Return the [X, Y] coordinate for the center point of the cell that contains the specified text.  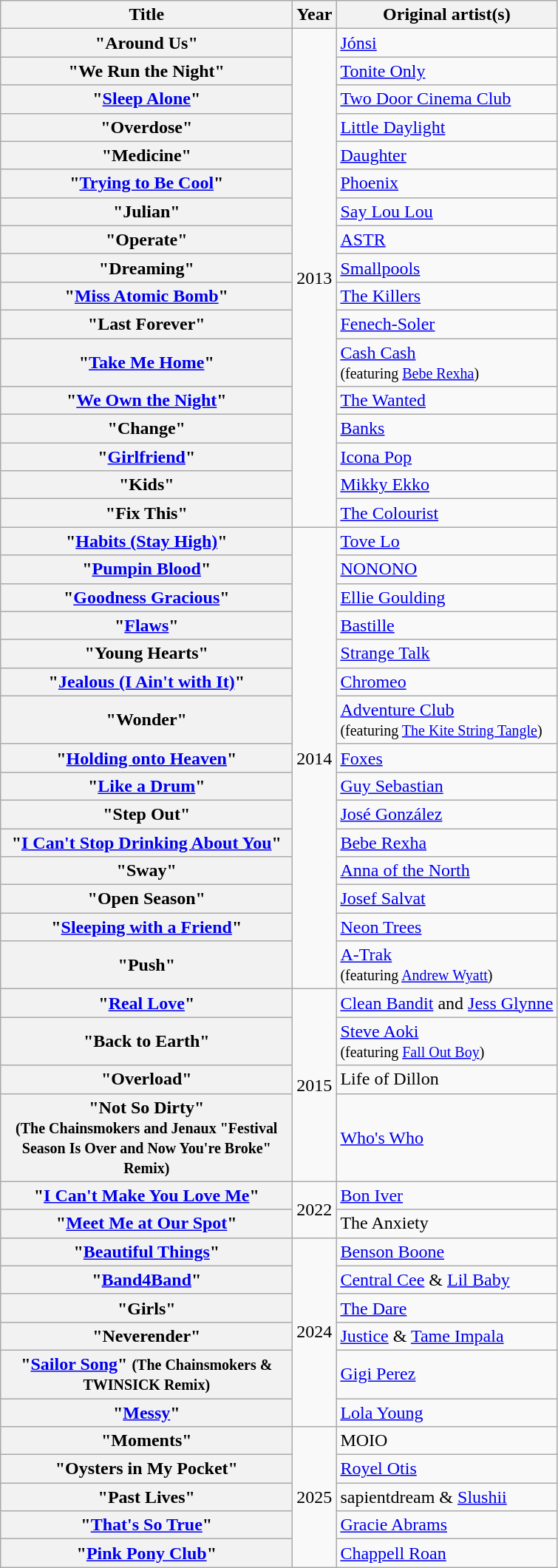
"Beautiful Things" [146, 1252]
Steve Aoki(featuring Fall Out Boy) [446, 1041]
"Girls" [146, 1308]
NONONO [446, 569]
"Last Forever" [146, 324]
"Back to Earth" [146, 1041]
"Pumpin Blood" [146, 569]
Cash Cash(featuring Bebe Rexha) [446, 362]
Two Door Cinema Club [446, 99]
2015 [315, 1085]
José González [446, 814]
Original artist(s) [446, 15]
"Holding onto Heaven" [146, 758]
Josef Salvat [446, 899]
A-Trak(featuring Andrew Wyatt) [446, 965]
"Jealous (I Ain't with It)" [146, 682]
"I Can't Stop Drinking About You" [146, 842]
"Band4Band" [146, 1280]
ASTR [446, 240]
The Wanted [446, 401]
"Dreaming" [146, 268]
Bon Iver [446, 1195]
Lola Young [446, 1413]
"Oysters in My Pocket" [146, 1469]
Central Cee & Lil Baby [446, 1280]
2025 [315, 1497]
2024 [315, 1332]
Tove Lo [446, 541]
"Around Us" [146, 43]
"Step Out" [146, 814]
"We Own the Night" [146, 401]
"Wonder" [146, 720]
Title [146, 15]
Anna of the North [446, 871]
Neon Trees [446, 927]
Little Daylight [446, 127]
Clean Bandit and Jess Glynne [446, 1003]
The Anxiety [446, 1223]
Tonite Only [446, 71]
2013 [315, 278]
"Overdose" [146, 127]
Gracie Abrams [446, 1525]
Royel Otis [446, 1469]
"Moments" [146, 1441]
The Dare [446, 1308]
"Sailor Song" (The Chainsmokers & TWINSICK Remix) [146, 1374]
sapientdream & Slushii [446, 1497]
Foxes [446, 758]
Guy Sebastian [446, 786]
Gigi Perez [446, 1374]
"Operate" [146, 240]
Banks [446, 429]
Icona Pop [446, 457]
Chromeo [446, 682]
Who's Who [446, 1137]
"Like a Drum" [146, 786]
"Sleep Alone" [146, 99]
"Pink Pony Club" [146, 1553]
Year [315, 15]
Smallpools [446, 268]
"Past Lives" [146, 1497]
"Meet Me at Our Spot" [146, 1223]
"Sleeping with a Friend" [146, 927]
Life of Dillon [446, 1079]
"Kids" [146, 485]
"That's So True" [146, 1525]
Strange Talk [446, 654]
Phoenix [446, 183]
"Change" [146, 429]
Say Lou Lou [446, 211]
"Flaws" [146, 625]
"Push" [146, 965]
Jónsi [446, 43]
"Sway" [146, 871]
"Trying to Be Cool" [146, 183]
2022 [315, 1209]
Daughter [446, 155]
Ellie Goulding [446, 597]
"Miss Atomic Bomb" [146, 296]
"Julian" [146, 211]
Bastille [446, 625]
Mikky Ekko [446, 485]
"Take Me Home" [146, 362]
"Overload" [146, 1079]
"Not So Dirty"(The Chainsmokers and Jenaux "Festival Season Is Over and Now You're Broke" Remix) [146, 1137]
The Colourist [446, 513]
"We Run the Night" [146, 71]
2014 [315, 758]
Benson Boone [446, 1252]
"Girlfriend" [146, 457]
"Real Love" [146, 1003]
Chappell Roan [446, 1553]
Fenech-Soler [446, 324]
"Fix This" [146, 513]
"Messy" [146, 1413]
MOIO [446, 1441]
"Medicine" [146, 155]
Justice & Tame Impala [446, 1336]
"Neverender" [146, 1336]
"Goodness Gracious" [146, 597]
"Open Season" [146, 899]
Bebe Rexha [446, 842]
Adventure Club(featuring The Kite String Tangle) [446, 720]
"I Can't Make You Love Me" [146, 1195]
The Killers [446, 296]
"Habits (Stay High)" [146, 541]
"Young Hearts" [146, 654]
